Output the [X, Y] coordinate of the center of the cell containing the given text.  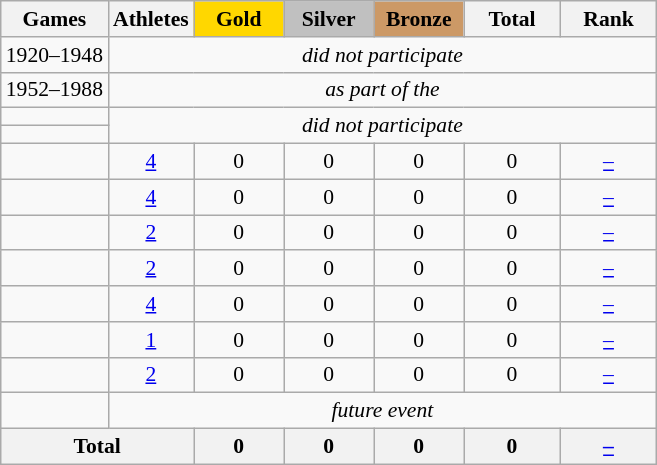
Gold [239, 19]
Silver [329, 19]
1952–1988 [54, 90]
Games [54, 19]
Athletes [151, 19]
future event [382, 411]
as part of the [382, 90]
Bronze [419, 19]
1920–1948 [54, 55]
1 [151, 340]
Rank [608, 19]
